From the cell containing the given text, extract its center point as (x, y) coordinate. 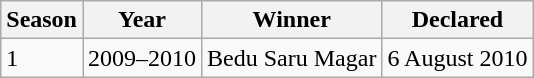
Bedu Saru Magar (292, 58)
1 (42, 58)
Winner (292, 20)
Season (42, 20)
2009–2010 (142, 58)
Declared (458, 20)
6 August 2010 (458, 58)
Year (142, 20)
